Return (X, Y) of the center of cell containing provided text 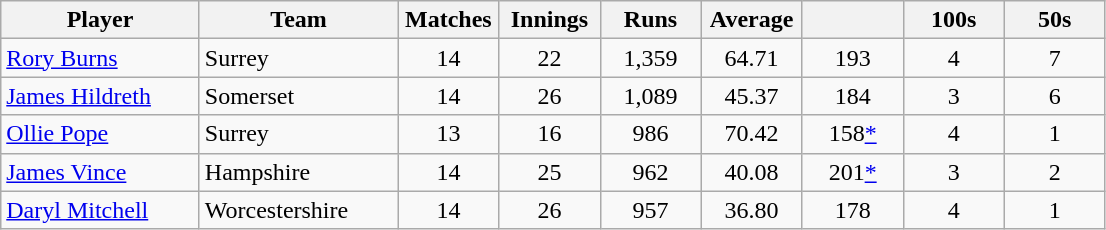
64.71 (752, 58)
Rory Burns (100, 58)
Worcestershire (298, 210)
40.08 (752, 172)
50s (1054, 20)
201* (852, 172)
36.80 (752, 210)
178 (852, 210)
957 (650, 210)
158* (852, 134)
25 (550, 172)
193 (852, 58)
Team (298, 20)
2 (1054, 172)
1,089 (650, 96)
7 (1054, 58)
184 (852, 96)
James Hildreth (100, 96)
Innings (550, 20)
Matches (448, 20)
22 (550, 58)
Daryl Mitchell (100, 210)
Average (752, 20)
Runs (650, 20)
16 (550, 134)
986 (650, 134)
Somerset (298, 96)
Player (100, 20)
962 (650, 172)
13 (448, 134)
45.37 (752, 96)
6 (1054, 96)
James Vince (100, 172)
Ollie Pope (100, 134)
1,359 (650, 58)
100s (954, 20)
70.42 (752, 134)
Hampshire (298, 172)
